Find where the given text appears and provide that cell's center as [X, Y] coordinate. 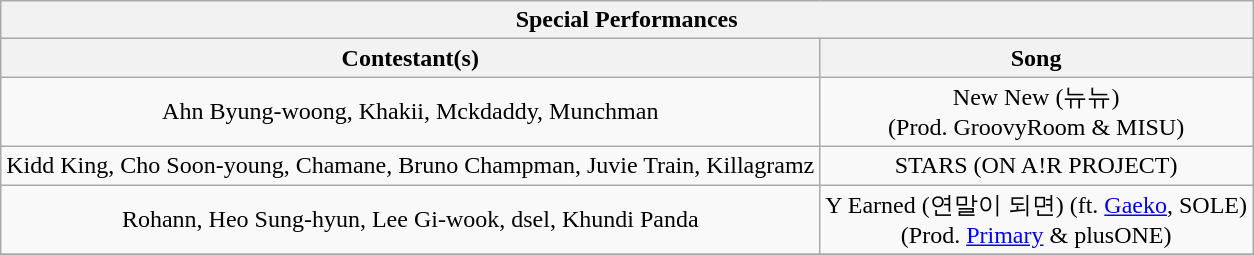
Song [1036, 58]
STARS (ON A!R PROJECT) [1036, 165]
Ahn Byung-woong, Khakii, Mckdaddy, Munchman [410, 112]
Rohann, Heo Sung-hyun, Lee Gi-wook, dsel, Khundi Panda [410, 219]
Y Earned (연말이 되면) (ft. Gaeko, SOLE) (Prod. Primary & plusONE) [1036, 219]
Contestant(s) [410, 58]
Kidd King, Cho Soon-young, Chamane, Bruno Champman, Juvie Train, Killagramz [410, 165]
Special Performances [627, 20]
New New (뉴뉴) (Prod. GroovyRoom & MISU) [1036, 112]
